Detect which cell encompasses the target text, then output its [X, Y] center coordinate. 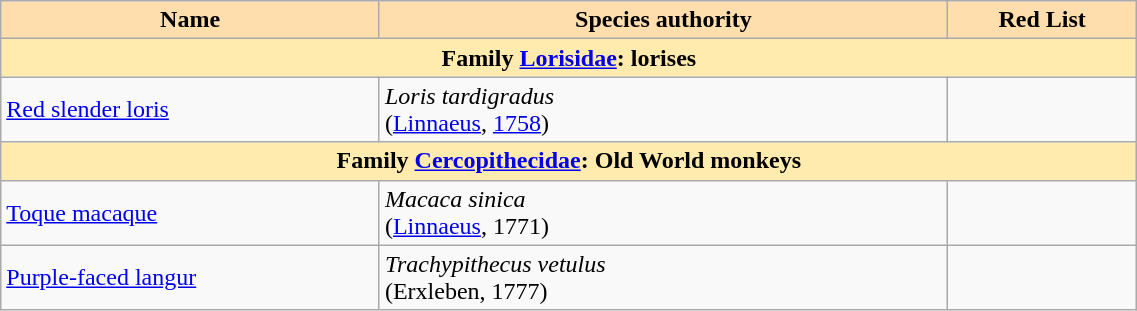
Toque macaque [190, 212]
Macaca sinica(Linnaeus, 1771) [663, 212]
Species authority [663, 20]
Trachypithecus vetulus(Erxleben, 1777) [663, 278]
Red slender loris [190, 110]
Red List [1042, 20]
Purple-faced langur [190, 278]
Family Cercopithecidae: Old World monkeys [569, 161]
Family Lorisidae: lorises [569, 58]
Name [190, 20]
Loris tardigradus(Linnaeus, 1758) [663, 110]
